Identify which cell holds the provided text, then report its [X, Y] central coordinate. 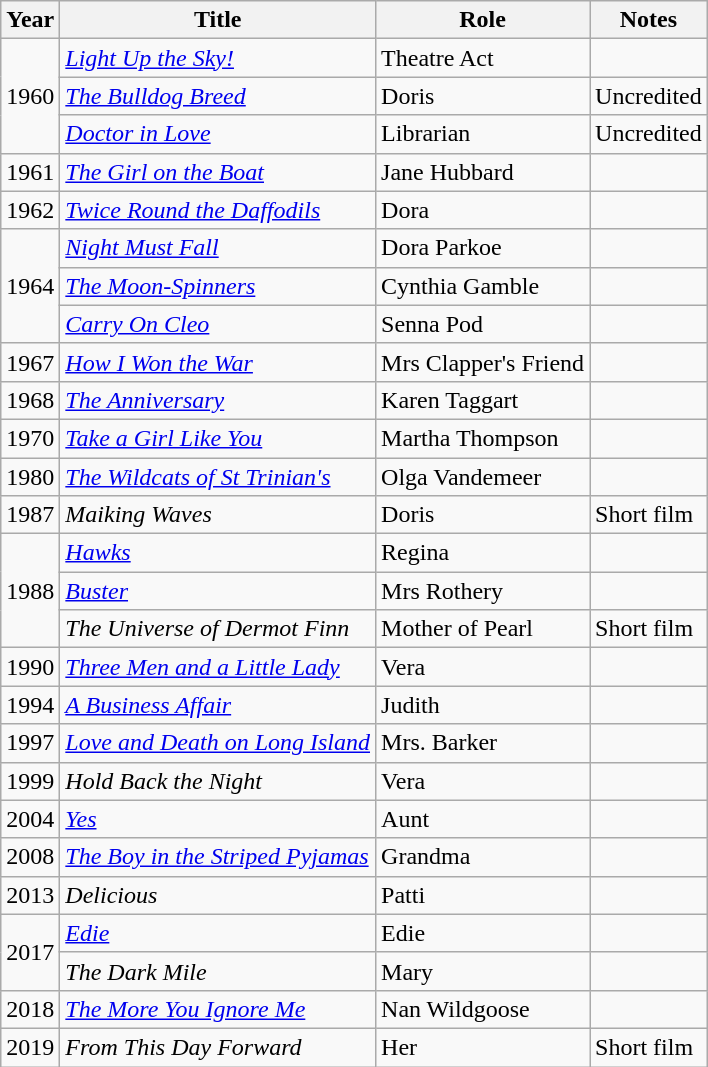
Judith [483, 705]
The Universe of Dermot Finn [218, 629]
Mary [483, 971]
Nan Wildgoose [483, 1009]
Her [483, 1047]
The Dark Mile [218, 971]
1997 [30, 743]
2018 [30, 1009]
1990 [30, 667]
Carry On Cleo [218, 324]
1980 [30, 477]
The Wildcats of St Trinian's [218, 477]
From This Day Forward [218, 1047]
Delicious [218, 895]
2004 [30, 819]
The Bulldog Breed [218, 96]
Night Must Fall [218, 248]
Hawks [218, 553]
Maiking Waves [218, 515]
The Moon-Spinners [218, 286]
Martha Thompson [483, 438]
1994 [30, 705]
Librarian [483, 134]
Dora Parkoe [483, 248]
Doctor in Love [218, 134]
1967 [30, 362]
How I Won the War [218, 362]
Love and Death on Long Island [218, 743]
The More You Ignore Me [218, 1009]
Title [218, 20]
Aunt [483, 819]
2013 [30, 895]
1968 [30, 400]
Grandma [483, 857]
Mrs Clapper's Friend [483, 362]
2019 [30, 1047]
1987 [30, 515]
Patti [483, 895]
Cynthia Gamble [483, 286]
Jane Hubbard [483, 172]
Twice Round the Daffodils [218, 210]
Karen Taggart [483, 400]
Year [30, 20]
1999 [30, 781]
Three Men and a Little Lady [218, 667]
1988 [30, 591]
The Girl on the Boat [218, 172]
Mrs. Barker [483, 743]
Buster [218, 591]
Mrs Rothery [483, 591]
Take a Girl Like You [218, 438]
A Business Affair [218, 705]
The Boy in the Striped Pyjamas [218, 857]
Theatre Act [483, 58]
2008 [30, 857]
Yes [218, 819]
Hold Back the Night [218, 781]
1970 [30, 438]
The Anniversary [218, 400]
Olga Vandemeer [483, 477]
1964 [30, 286]
Light Up the Sky! [218, 58]
2017 [30, 952]
Role [483, 20]
1961 [30, 172]
Notes [649, 20]
1962 [30, 210]
1960 [30, 96]
Senna Pod [483, 324]
Regina [483, 553]
Mother of Pearl [483, 629]
Dora [483, 210]
